Scan for the cell matching the given text and deliver its [x, y] coordinate at center. 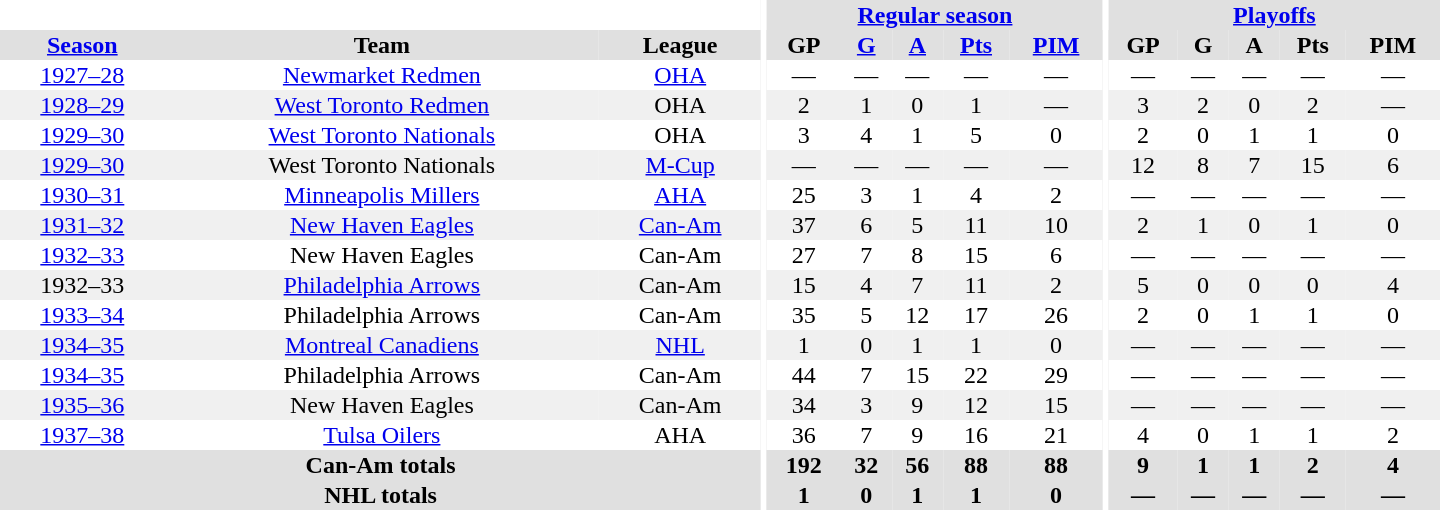
29 [1056, 375]
35 [804, 315]
1927–28 [82, 75]
West Toronto Redmen [382, 105]
1931–32 [82, 225]
27 [804, 255]
25 [804, 195]
56 [918, 465]
Team [382, 45]
League [680, 45]
22 [976, 375]
Can-Am totals [380, 465]
34 [804, 405]
1928–29 [82, 105]
192 [804, 465]
32 [866, 465]
16 [976, 435]
1930–31 [82, 195]
Tulsa Oilers [382, 435]
Newmarket Redmen [382, 75]
Season [82, 45]
17 [976, 315]
Minneapolis Millers [382, 195]
NHL totals [380, 495]
1937–38 [82, 435]
37 [804, 225]
1933–34 [82, 315]
36 [804, 435]
21 [1056, 435]
44 [804, 375]
NHL [680, 345]
Regular season [935, 15]
Playoffs [1274, 15]
M-Cup [680, 165]
26 [1056, 315]
1935–36 [82, 405]
Montreal Canadiens [382, 345]
10 [1056, 225]
